Determine the (x, y) coordinate at the center of the cell enclosing the given text.  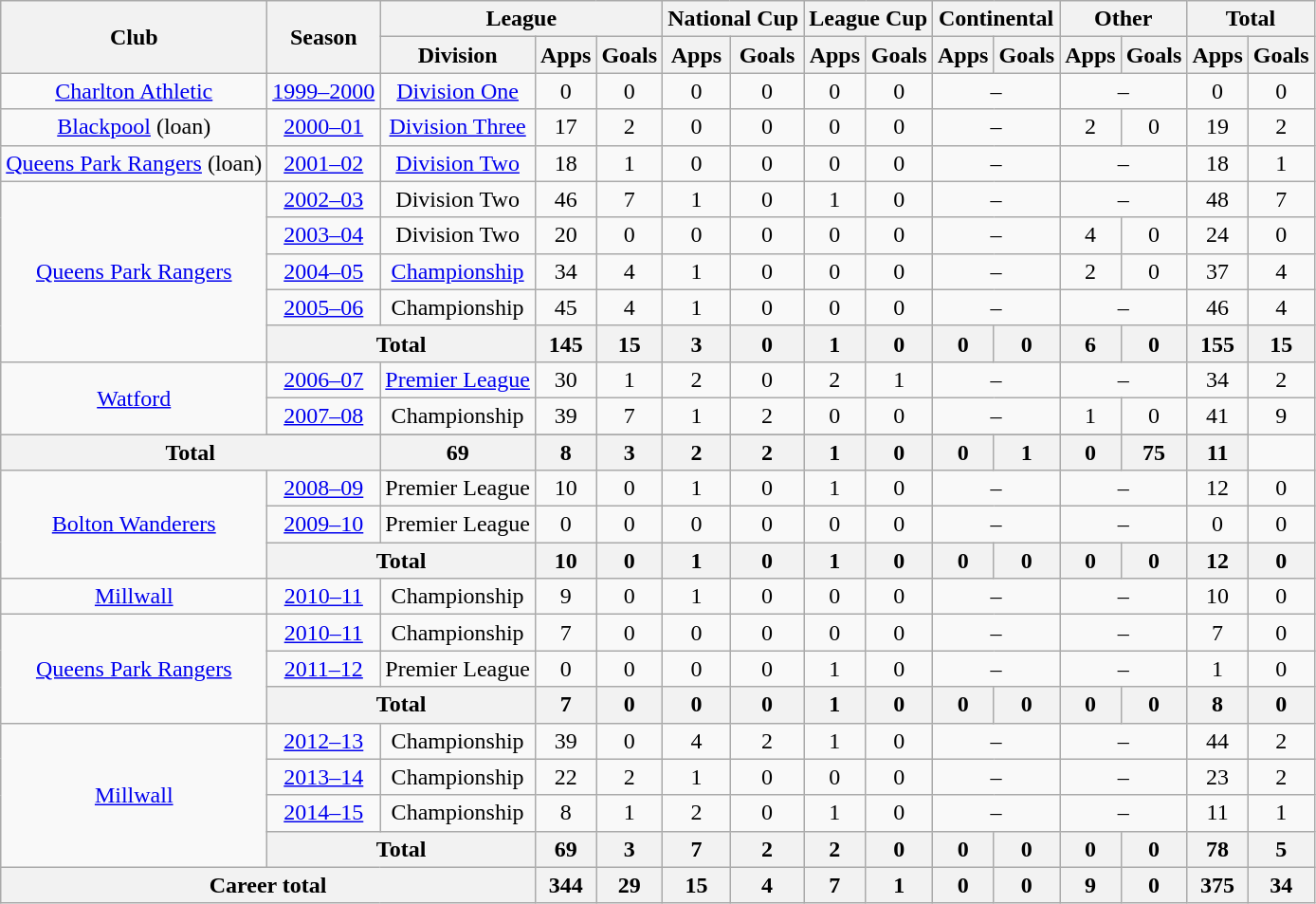
22 (565, 777)
78 (1217, 849)
2013–14 (324, 777)
Watford (135, 397)
48 (1217, 199)
Division One (458, 91)
Charlton Athletic (135, 91)
Season (324, 37)
37 (1217, 271)
2003–04 (324, 235)
17 (565, 127)
2000–01 (324, 127)
155 (1217, 343)
2014–15 (324, 813)
League Cup (868, 19)
2008–09 (324, 489)
Other (1124, 19)
Career total (268, 885)
6 (1090, 343)
Queens Park Rangers (loan) (135, 163)
2007–08 (324, 415)
44 (1217, 741)
19 (1217, 127)
2004–05 (324, 271)
5 (1281, 849)
Club (135, 37)
30 (565, 379)
2012–13 (324, 741)
2006–07 (324, 379)
145 (565, 343)
344 (565, 885)
League (521, 19)
375 (1217, 885)
24 (1217, 235)
75 (1154, 452)
23 (1217, 777)
1999–2000 (324, 91)
41 (1217, 415)
Bolton Wanderers (135, 525)
20 (565, 235)
2009–10 (324, 525)
2011–12 (324, 669)
Division (458, 55)
Blackpool (loan) (135, 127)
2002–03 (324, 199)
National Cup (734, 19)
Continental (996, 19)
Division Three (458, 127)
29 (630, 885)
2005–06 (324, 307)
2001–02 (324, 163)
45 (565, 307)
